Extract the (x, y) coordinate from the center of the cell holding the provided text.  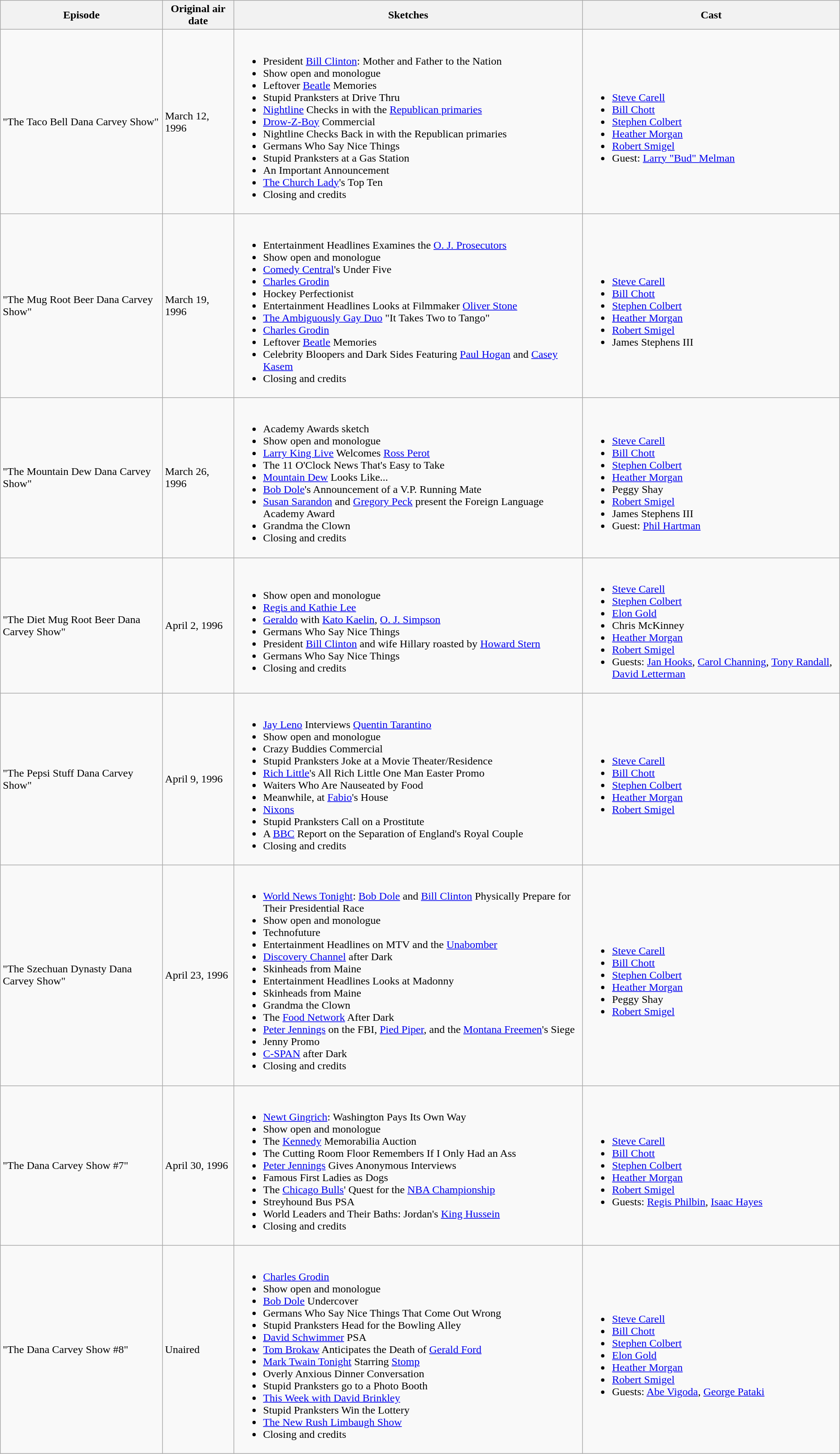
Unaired (198, 1349)
April 30, 1996 (198, 1165)
April 23, 1996 (198, 975)
"The Pepsi Stuff Dana Carvey Show" (82, 779)
"The Diet Mug Root Beer Dana Carvey Show" (82, 625)
March 19, 1996 (198, 306)
Cast (711, 15)
"The Dana Carvey Show #8" (82, 1349)
Steve CarellBill ChottStephen ColbertHeather MorganRobert Smigel (711, 779)
Sketches (408, 15)
April 2, 1996 (198, 625)
"The Mug Root Beer Dana Carvey Show" (82, 306)
Steve CarellBill ChottStephen ColbertHeather MorganRobert SmigelJames Stephens III (711, 306)
Steve CarellBill ChottStephen ColbertHeather MorganPeggy ShayRobert Smigel (711, 975)
March 26, 1996 (198, 478)
Steve CarellBill ChottStephen ColbertHeather MorganRobert SmigelGuest: Larry "Bud" Melman (711, 122)
"The Dana Carvey Show #7" (82, 1165)
Steve CarellBill ChottStephen ColbertHeather MorganPeggy ShayRobert SmigelJames Stephens IIIGuest: Phil Hartman (711, 478)
March 12, 1996 (198, 122)
"The Mountain Dew Dana Carvey Show" (82, 478)
"The Taco Bell Dana Carvey Show" (82, 122)
Episode (82, 15)
"The Szechuan Dynasty Dana Carvey Show" (82, 975)
Original air date (198, 15)
Steve CarellBill ChottStephen ColbertHeather MorganRobert SmigelGuests: Regis Philbin, Isaac Hayes (711, 1165)
April 9, 1996 (198, 779)
Steve CarellStephen ColbertElon GoldChris McKinneyHeather MorganRobert SmigelGuests: Jan Hooks, Carol Channing, Tony Randall, David Letterman (711, 625)
Steve CarellBill ChottStephen ColbertElon GoldHeather MorganRobert SmigelGuests: Abe Vigoda, George Pataki (711, 1349)
